Output the [x, y] coordinate of the center of the cell containing the given text.  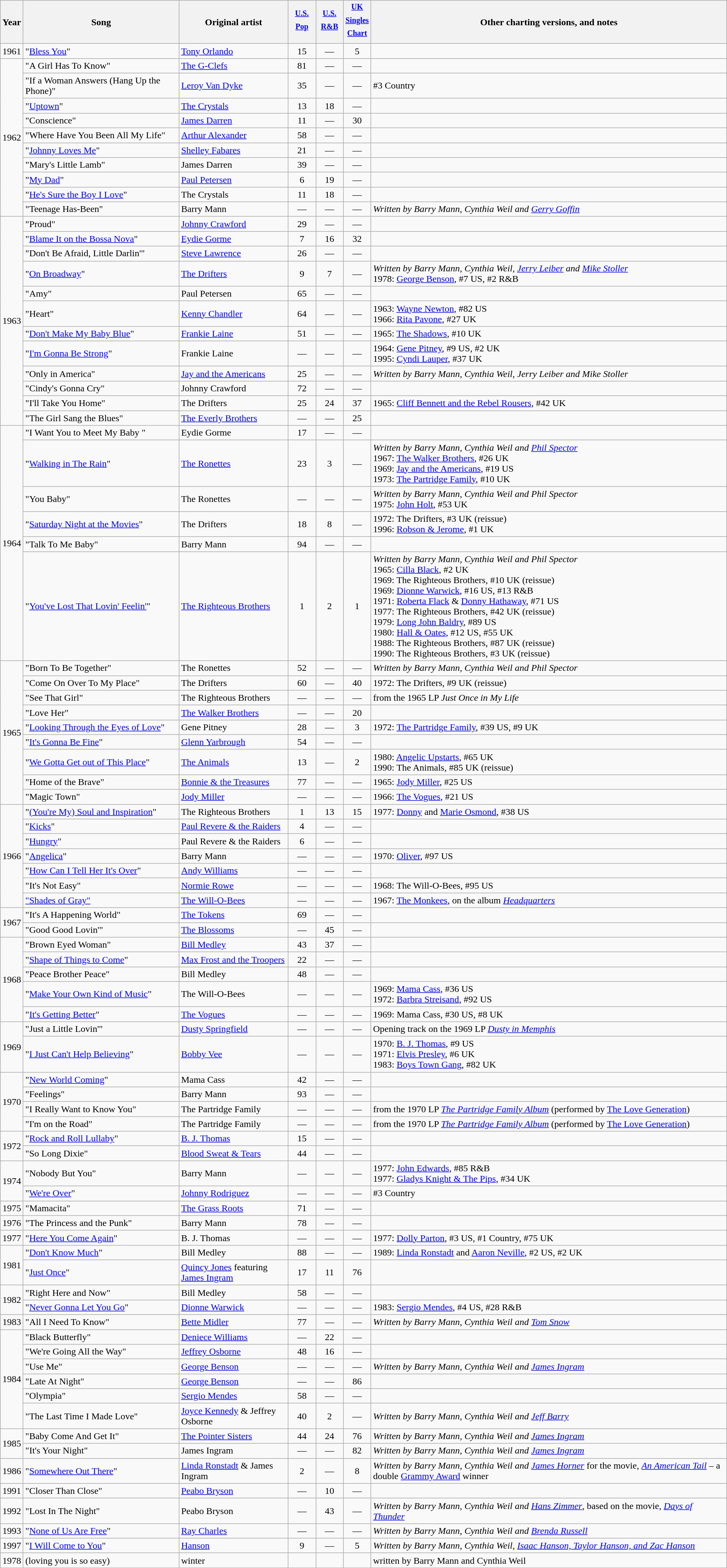
"Nobody But You" [101, 1173]
Arthur Alexander [234, 135]
1985 [12, 1443]
Written by Barry Mann, Cynthia Weil, Isaac Hanson, Taylor Hanson, and Zac Hanson [549, 1545]
Shelley Fabares [234, 150]
1977: Donny and Marie Osmond, #38 US [549, 812]
"Good Good Lovin'" [101, 930]
"Lost In The Night" [101, 1511]
Other charting versions, and notes [549, 22]
"You've Lost That Lovin' Feelin'" [101, 606]
28 [302, 727]
1983: Sergio Mendes, #4 US, #28 R&B [549, 1308]
1965 [12, 733]
"Black Butterfly" [101, 1337]
"New World Coming" [101, 1080]
"It's Your Night" [101, 1451]
1974 [12, 1181]
"I Will Come to You" [101, 1545]
Johnny Rodriguez [234, 1193]
Written by Barry Mann, Cynthia Weil and James Horner for the movie, An American Tail – a double Grammy Award winner [549, 1471]
"The Girl Sang the Blues" [101, 418]
The Vogues [234, 1014]
52 [302, 668]
94 [302, 544]
"Come On Over To My Place" [101, 683]
The Walker Brothers [234, 712]
71 [302, 1208]
"None of Us Are Free" [101, 1531]
"A Girl Has To Know" [101, 66]
"Feelings" [101, 1094]
"Baby Come And Get It" [101, 1436]
"If a Woman Answers (Hang Up the Phone)" [101, 85]
"The Princess and the Punk" [101, 1223]
"I Want You to Meet My Baby " [101, 433]
35 [302, 85]
Written by Barry Mann, Cynthia Weil and Gerry Goffin [549, 209]
23 [302, 464]
1969: Mama Cass, #36 US1972: Barbra Streisand, #92 US [549, 994]
Jay and the Americans [234, 373]
"He's Sure the Boy I Love" [101, 194]
1983 [12, 1322]
"I Really Want to Know You" [101, 1109]
"Kicks" [101, 827]
"Rock and Roll Lullaby" [101, 1139]
"I'll Take You Home" [101, 403]
1977 [12, 1238]
Dusty Springfield [234, 1029]
"Peace Brother Peace" [101, 974]
1964 [12, 543]
Glenn Yarbrough [234, 742]
1963 [12, 321]
The Animals [234, 762]
1982 [12, 1300]
1992 [12, 1511]
86 [357, 1381]
Written by Barry Mann, Cynthia Weil, Jerry Leiber and Mike Stoller1978: George Benson, #7 US, #2 R&B [549, 273]
Sergio Mendes [234, 1396]
Bobby Vee [234, 1054]
Year [12, 22]
"Heart" [101, 314]
1986 [12, 1471]
1978 [12, 1560]
1980: Angelic Upstarts, #65 UK1990: The Animals, #85 UK (reissue) [549, 762]
Deniece Williams [234, 1337]
"Make Your Own Kind of Music" [101, 994]
Max Frost and the Troopers [234, 959]
Linda Ronstadt & James Ingram [234, 1471]
"See That Girl" [101, 698]
UK Singles Chart [357, 22]
Hanson [234, 1545]
The Grass Roots [234, 1208]
42 [302, 1080]
29 [302, 224]
"On Broadway" [101, 273]
"All I Need To Know" [101, 1322]
1997 [12, 1545]
20 [357, 712]
The Blossoms [234, 930]
"Cindy's Gonna Cry" [101, 389]
"Closer Than Close" [101, 1491]
93 [302, 1094]
Andy Williams [234, 871]
"Mary's Little Lamb" [101, 165]
James Ingram [234, 1451]
Tony Orlando [234, 51]
"Mamacita" [101, 1208]
Opening track on the 1969 LP Dusty in Memphis [549, 1029]
19 [329, 180]
1977: Dolly Parton, #3 US, #1 Country, #75 UK [549, 1238]
"Angelica" [101, 856]
Leroy Van Dyke [234, 85]
1976 [12, 1223]
1964: Gene Pitney, #9 US, #2 UK1995: Cyndi Lauper, #37 UK [549, 353]
"We Gotta Get out of This Place" [101, 762]
"(You're My) Soul and Inspiration" [101, 812]
1968: The Will-O-Bees, #95 US [549, 886]
21 [302, 150]
60 [302, 683]
"It's Not Easy" [101, 886]
"Shape of Things to Come" [101, 959]
69 [302, 915]
64 [302, 314]
"Just a Little Lovin'" [101, 1029]
"Somewhere Out There" [101, 1471]
1963: Wayne Newton, #82 US1966: Rita Pavone, #27 UK [549, 314]
Written by Barry Mann, Cynthia Weil and Jeff Barry [549, 1416]
"Home of the Brave" [101, 782]
1967: The Monkees, on the album Headquarters [549, 900]
30 [357, 121]
"Magic Town" [101, 797]
written by Barry Mann and Cynthia Weil [549, 1560]
54 [302, 742]
"Right Here and Now" [101, 1292]
"Use Me" [101, 1367]
The Tokens [234, 915]
1991 [12, 1491]
1970: B. J. Thomas, #9 US1971: Elvis Presley, #6 UK1983: Boys Town Gang, #82 UK [549, 1054]
Blood Sweat & Tears [234, 1153]
1961 [12, 51]
"Conscience" [101, 121]
"I'm on the Road" [101, 1124]
1984 [12, 1379]
"Never Gonna Let You Go" [101, 1308]
"The Last Time I Made Love" [101, 1416]
"It's A Happening World" [101, 915]
"Born To Be Together" [101, 668]
from the 1965 LP Just Once in My Life [549, 698]
Original artist [234, 22]
65 [302, 293]
"Proud" [101, 224]
88 [302, 1252]
"We're Going All the Way" [101, 1352]
78 [302, 1223]
1966 [12, 856]
U.S. Pop [302, 22]
"It's Gonna Be Fine" [101, 742]
Mama Cass [234, 1080]
1972 [12, 1146]
"Amy" [101, 293]
"Don't Make My Baby Blue" [101, 333]
Bette Midler [234, 1322]
1967 [12, 922]
"Don't Know Much" [101, 1252]
The Pointer Sisters [234, 1436]
32 [357, 239]
"You Baby" [101, 499]
"I'm Gonna Be Strong" [101, 353]
1965: Cliff Bennett and the Rebel Rousers, #42 UK [549, 403]
Song [101, 22]
1977: John Edwards, #85 R&B1977: Gladys Knight & The Pips, #34 UK [549, 1173]
1970: Oliver, #97 US [549, 856]
"Olympia" [101, 1396]
1972: The Drifters, #3 UK (reissue)1996: Robson & Jerome, #1 UK [549, 524]
"I Just Can't Help Believing" [101, 1054]
Gene Pitney [234, 727]
"It's Getting Better" [101, 1014]
Jeffrey Osborne [234, 1352]
"Hungry" [101, 841]
"Here You Come Again" [101, 1238]
Written by Barry Mann, Cynthia Weil, Jerry Leiber and Mike Stoller [549, 373]
1970 [12, 1102]
1972: The Partridge Family, #39 US, #9 UK [549, 727]
1962 [12, 137]
Kenny Chandler [234, 314]
"Late At Night" [101, 1381]
1989: Linda Ronstadt and Aaron Neville, #2 US, #2 UK [549, 1252]
1981 [12, 1265]
81 [302, 66]
1966: The Vogues, #21 US [549, 797]
The G-Clefs [234, 66]
"Just Once" [101, 1273]
(loving you is so easy) [101, 1560]
"Blame It on the Bossa Nova" [101, 239]
Ray Charles [234, 1531]
"Where Have You Been All My Life" [101, 135]
26 [302, 254]
"Only in America" [101, 373]
Steve Lawrence [234, 254]
"Johnny Loves Me" [101, 150]
Joyce Kennedy & Jeffrey Osborne [234, 1416]
1972: The Drifters, #9 UK (reissue) [549, 683]
"Teenage Has-Been" [101, 209]
1965: The Shadows, #10 UK [549, 333]
Written by Barry Mann, Cynthia Weil and Hans Zimmer, based on the movie, Days of Thunder [549, 1511]
Written by Barry Mann, Cynthia Weil and Tom Snow [549, 1322]
winter [234, 1560]
Quincy Jones featuring James Ingram [234, 1273]
"Brown Eyed Woman" [101, 945]
"Walking in The Rain" [101, 464]
4 [302, 827]
U.S. R&B [329, 22]
"So Long Dixie" [101, 1153]
39 [302, 165]
51 [302, 333]
Jody Miller [234, 797]
The Everly Brothers [234, 418]
1969: Mama Cass, #30 US, #8 UK [549, 1014]
10 [329, 1491]
"Shades of Gray" [101, 900]
1975 [12, 1208]
72 [302, 389]
"Love Her" [101, 712]
1968 [12, 979]
45 [329, 930]
"Don't Be Afraid, Little Darlin'" [101, 254]
"Saturday Night at the Movies" [101, 524]
1965: Jody Miller, #25 US [549, 782]
Written by Barry Mann, Cynthia Weil and Brenda Russell [549, 1531]
Bonnie & the Treasures [234, 782]
Normie Rowe [234, 886]
"My Dad" [101, 180]
Dionne Warwick [234, 1308]
Written by Barry Mann, Cynthia Weil and Phil Spector [549, 668]
Written by Barry Mann, Cynthia Weil and Phil Spector1975: John Holt, #53 UK [549, 499]
"Bless You" [101, 51]
"Uptown" [101, 106]
1993 [12, 1531]
1969 [12, 1047]
"Looking Through the Eyes of Love" [101, 727]
82 [357, 1451]
"We're Over" [101, 1193]
"Talk To Me Baby" [101, 544]
"How Can I Tell Her It's Over" [101, 871]
